Pinpoint the cell where the given text exists, returning its (X, Y) midpoint coordinate. 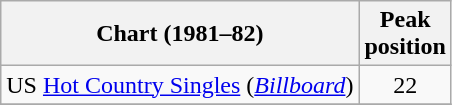
Peakposition (405, 34)
22 (405, 85)
US Hot Country Singles (Billboard) (180, 85)
Chart (1981–82) (180, 34)
